Determine the [X, Y] coordinate at the center of the cell enclosing the given text.  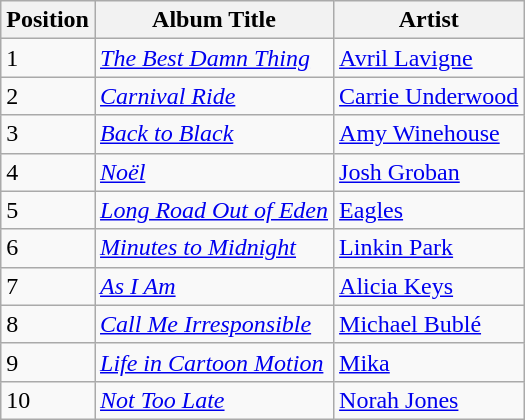
Carrie Underwood [429, 96]
As I Am [214, 286]
Long Road Out of Eden [214, 210]
Josh Groban [429, 172]
Alicia Keys [429, 286]
1 [48, 58]
Mika [429, 362]
Carnival Ride [214, 96]
Minutes to Midnight [214, 248]
Amy Winehouse [429, 134]
10 [48, 400]
Eagles [429, 210]
Artist [429, 20]
Linkin Park [429, 248]
8 [48, 324]
Norah Jones [429, 400]
Michael Bublé [429, 324]
7 [48, 286]
9 [48, 362]
2 [48, 96]
Position [48, 20]
Noël [214, 172]
4 [48, 172]
Album Title [214, 20]
Avril Lavigne [429, 58]
3 [48, 134]
The Best Damn Thing [214, 58]
Call Me Irresponsible [214, 324]
Back to Black [214, 134]
Not Too Late [214, 400]
Life in Cartoon Motion [214, 362]
6 [48, 248]
5 [48, 210]
